Detect which cell encompasses the target text, then output its (X, Y) center coordinate. 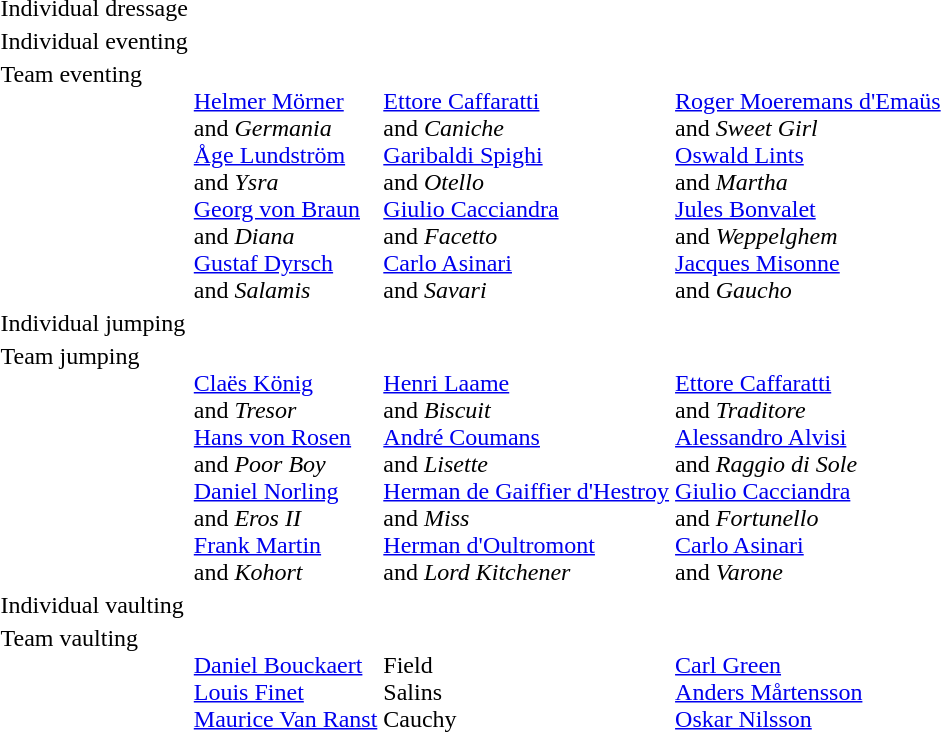
Henri Laame and BiscuitAndré Coumans and LisetteHerman de Gaiffier d'Hestroy and MissHerman d'Oultromont and Lord Kitchener (526, 464)
Helmer Mörner and GermaniaÅge Lundström and YsraGeorg von Braun and DianaGustaf Dyrsch and Salamis (286, 182)
Claës König and TresorHans von Rosen and Poor BoyDaniel Norling and Eros IIFrank Martin and Kohort (286, 464)
Ettore Caffaratti and CanicheGaribaldi Spighi and OtelloGiulio Cacciandra and FacettoCarlo Asinari and Savari (526, 182)
